Extract the (x, y) coordinate from the center of the cell holding the provided text.  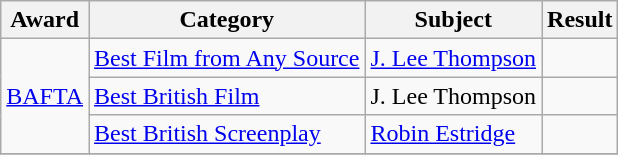
Best Film from Any Source (227, 58)
Category (227, 20)
Subject (454, 20)
Best British Film (227, 96)
Robin Estridge (454, 134)
BAFTA (45, 96)
Award (45, 20)
Result (580, 20)
Best British Screenplay (227, 134)
